Detect which cell encompasses the target text, then output its (x, y) center coordinate. 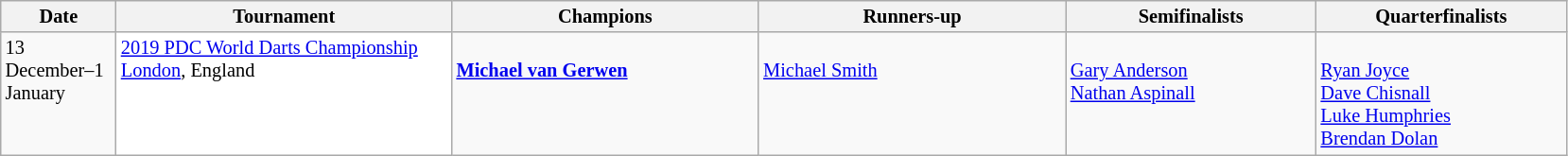
Date (59, 16)
Tournament (284, 16)
2019 PDC World Darts ChampionshipLondon, England (284, 94)
Gary Anderson Nathan Aspinall (1192, 94)
Michael Smith (912, 94)
Quarterfinalists (1441, 16)
13 December–1 January (59, 94)
Ryan Joyce Dave Chisnall Luke Humphries Brendan Dolan (1441, 94)
Champions (605, 16)
Michael van Gerwen (605, 94)
Semifinalists (1192, 16)
Runners-up (912, 16)
